Find where the given text appears and provide that cell's center as [x, y] coordinate. 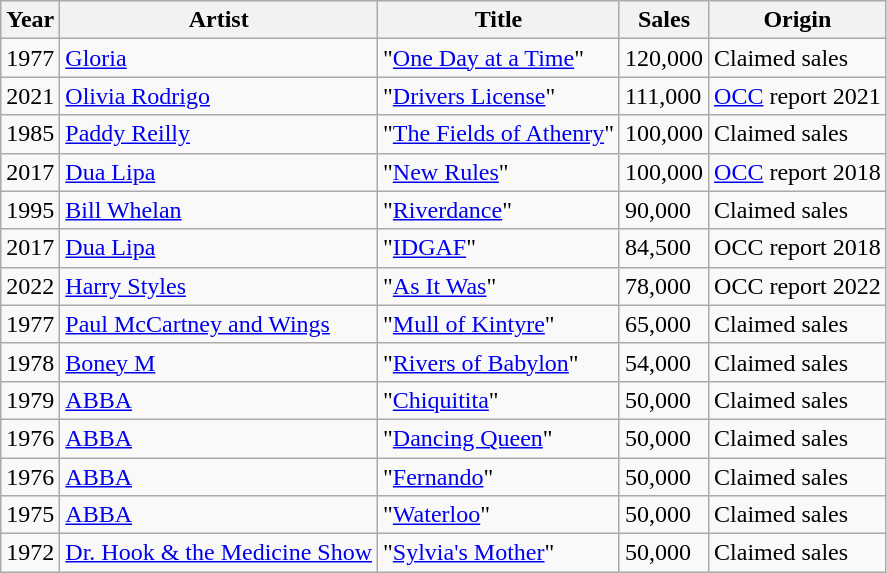
"Mull of Kintyre" [499, 324]
Paddy Reilly [219, 134]
1979 [30, 400]
"Sylvia's Mother" [499, 553]
2021 [30, 96]
1975 [30, 515]
111,000 [664, 96]
"Fernando" [499, 477]
Boney M [219, 362]
Title [499, 20]
90,000 [664, 210]
1978 [30, 362]
"Dancing Queen" [499, 438]
"IDGAF" [499, 248]
1985 [30, 134]
"Waterloo" [499, 515]
"Riverdance" [499, 210]
78,000 [664, 286]
OCC report 2022 [798, 286]
Harry Styles [219, 286]
54,000 [664, 362]
65,000 [664, 324]
"Rivers of Babylon" [499, 362]
1972 [30, 553]
Sales [664, 20]
Year [30, 20]
Olivia Rodrigo [219, 96]
Origin [798, 20]
"The Fields of Athenry" [499, 134]
1995 [30, 210]
"New Rules" [499, 172]
Paul McCartney and Wings [219, 324]
"Chiquitita" [499, 400]
2022 [30, 286]
120,000 [664, 58]
Dr. Hook & the Medicine Show [219, 553]
"One Day at a Time" [499, 58]
"As It Was" [499, 286]
OCC report 2021 [798, 96]
Gloria [219, 58]
Artist [219, 20]
"Drivers License" [499, 96]
Bill Whelan [219, 210]
84,500 [664, 248]
